For the text-containing cell, return its midpoint in (x, y) coordinate format. 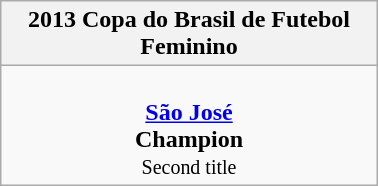
São JoséChampionSecond title (189, 126)
2013 Copa do Brasil de Futebol Feminino (189, 34)
